Locate the cell with the specified text and output its (X, Y) center coordinate. 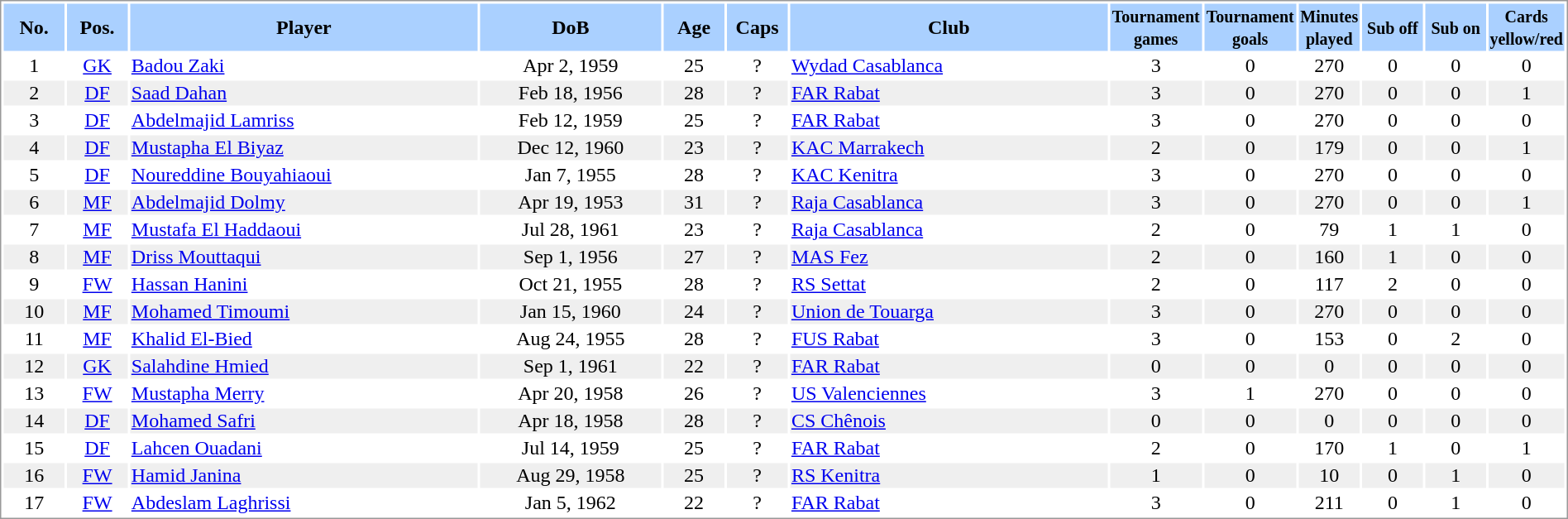
DoB (571, 26)
31 (693, 203)
7 (33, 229)
Hamid Janina (304, 476)
Player (304, 26)
9 (33, 284)
Apr 2, 1959 (571, 65)
12 (33, 367)
170 (1329, 448)
Jul 14, 1959 (571, 448)
Tournamentgoals (1250, 26)
11 (33, 339)
Jan 15, 1960 (571, 312)
117 (1329, 284)
Hassan Hanini (304, 284)
Driss Mouttaqui (304, 257)
Saad Dahan (304, 94)
Dec 12, 1960 (571, 148)
6 (33, 203)
5 (33, 175)
Jan 5, 1962 (571, 502)
Sep 1, 1961 (571, 367)
179 (1329, 148)
Union de Touarga (949, 312)
Minutesplayed (1329, 26)
RS Settat (949, 284)
Salahdine Hmied (304, 367)
14 (33, 421)
Oct 21, 1955 (571, 284)
Age (693, 26)
Mustapha Merry (304, 393)
US Valenciennes (949, 393)
RS Kenitra (949, 476)
Noureddine Bouyahiaoui (304, 175)
Tournamentgames (1156, 26)
Aug 29, 1958 (571, 476)
Apr 18, 1958 (571, 421)
Sub off (1393, 26)
CS Chênois (949, 421)
Mohamed Safri (304, 421)
79 (1329, 229)
Wydad Casablanca (949, 65)
Apr 19, 1953 (571, 203)
Aug 24, 1955 (571, 339)
Jan 7, 1955 (571, 175)
Jul 28, 1961 (571, 229)
160 (1329, 257)
Apr 20, 1958 (571, 393)
Feb 18, 1956 (571, 94)
26 (693, 393)
KAC Kenitra (949, 175)
211 (1329, 502)
Caps (758, 26)
No. (33, 26)
Feb 12, 1959 (571, 120)
Abdeslam Laghrissi (304, 502)
Sep 1, 1956 (571, 257)
MAS Fez (949, 257)
Mustafa El Haddaoui (304, 229)
Cardsyellow/red (1527, 26)
13 (33, 393)
Club (949, 26)
Mohamed Timoumi (304, 312)
Sub on (1456, 26)
17 (33, 502)
Abdelmajid Lamriss (304, 120)
153 (1329, 339)
15 (33, 448)
Abdelmajid Dolmy (304, 203)
27 (693, 257)
Pos. (98, 26)
Mustapha El Biyaz (304, 148)
FUS Rabat (949, 339)
Lahcen Ouadani (304, 448)
8 (33, 257)
Badou Zaki (304, 65)
16 (33, 476)
24 (693, 312)
KAC Marrakech (949, 148)
4 (33, 148)
Khalid El-Bied (304, 339)
